For the text-containing cell, return its midpoint in [x, y] coordinate format. 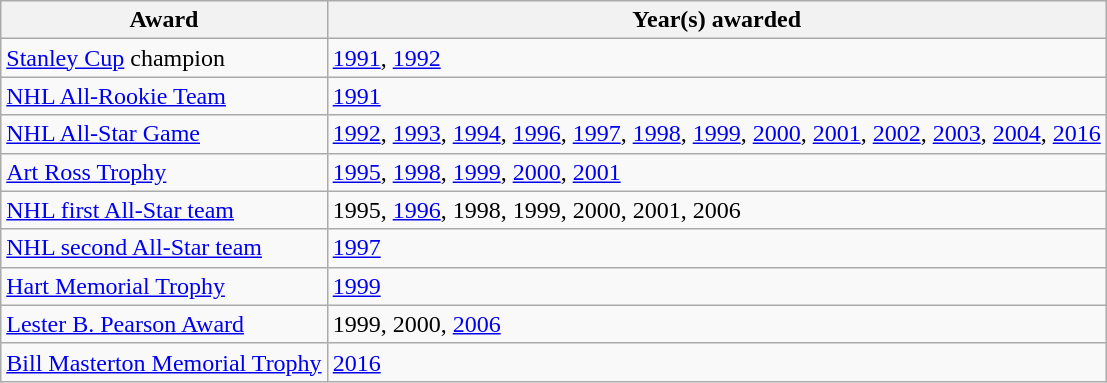
1991, 1992 [716, 58]
1997 [716, 248]
Bill Masterton Memorial Trophy [164, 362]
NHL second All-Star team [164, 248]
1999, 2000, 2006 [716, 324]
1995, 1996, 1998, 1999, 2000, 2001, 2006 [716, 210]
Year(s) awarded [716, 20]
NHL All-Rookie Team [164, 96]
Stanley Cup champion [164, 58]
NHL first All-Star team [164, 210]
Lester B. Pearson Award [164, 324]
Art Ross Trophy [164, 172]
2016 [716, 362]
Award [164, 20]
Hart Memorial Trophy [164, 286]
1995, 1998, 1999, 2000, 2001 [716, 172]
1991 [716, 96]
1999 [716, 286]
NHL All-Star Game [164, 134]
1992, 1993, 1994, 1996, 1997, 1998, 1999, 2000, 2001, 2002, 2003, 2004, 2016 [716, 134]
